Pinpoint the cell where the given text exists, returning its (X, Y) midpoint coordinate. 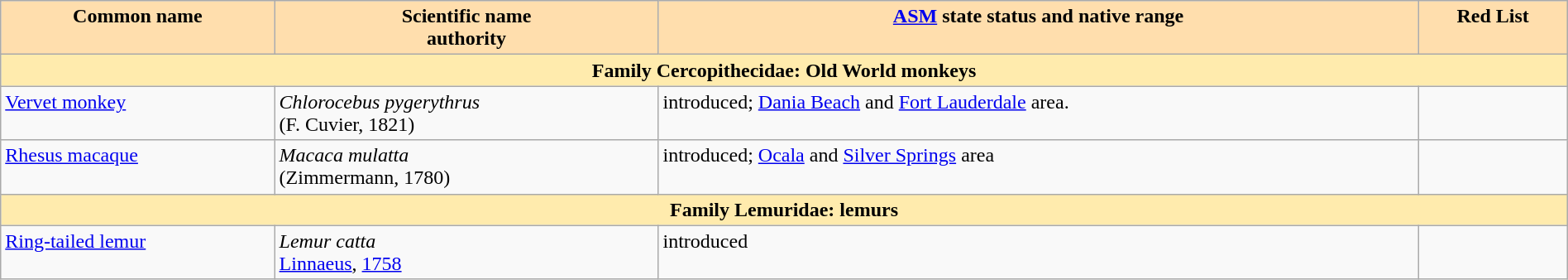
introduced; Ocala and Silver Springs area (1039, 167)
Vervet monkey (137, 113)
Family Lemuridae: lemurs (784, 210)
Scientific nameauthority (466, 28)
Common name (137, 28)
Macaca mulatta(Zimmermann, 1780) (466, 167)
Family Cercopithecidae: Old World monkeys (784, 70)
Ring-tailed lemur (137, 252)
ASM state status and native range (1039, 28)
Lemur cattaLinnaeus, 1758 (466, 252)
introduced (1039, 252)
introduced; Dania Beach and Fort Lauderdale area. (1039, 113)
Chlorocebus pygerythrus(F. Cuvier, 1821) (466, 113)
Red List (1493, 28)
Rhesus macaque (137, 167)
